Search for the cell housing the specified text and yield its (X, Y) center coordinate. 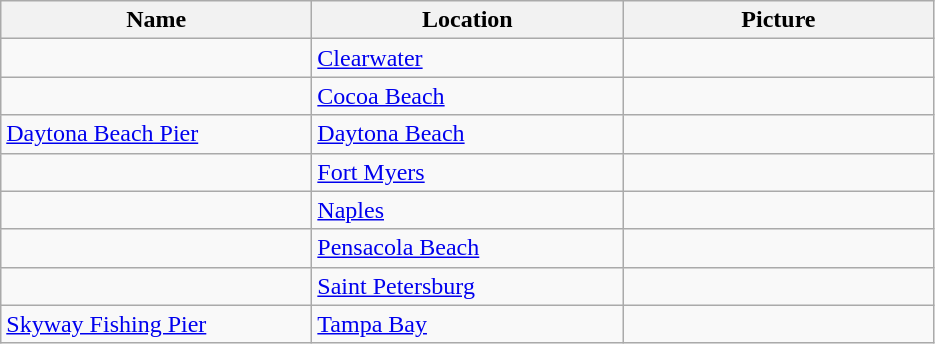
Naples (468, 210)
Location (468, 20)
Name (156, 20)
Tampa Bay (468, 324)
Fort Myers (468, 172)
Picture (778, 20)
Cocoa Beach (468, 96)
Clearwater (468, 58)
Pensacola Beach (468, 248)
Saint Petersburg (468, 286)
Daytona Beach Pier (156, 134)
Skyway Fishing Pier (156, 324)
Daytona Beach (468, 134)
